Pinpoint the cell where the given text exists, returning its [X, Y] midpoint coordinate. 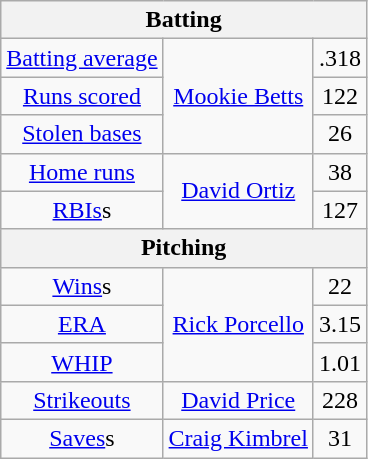
22 [340, 286]
Mookie Betts [238, 96]
Winss [82, 286]
127 [340, 210]
Batting average [82, 58]
Runs scored [82, 96]
Craig Kimbrel [238, 438]
26 [340, 134]
ERA [82, 324]
3.15 [340, 324]
228 [340, 400]
Pitching [184, 248]
David Ortiz [238, 191]
WHIP [82, 362]
122 [340, 96]
David Price [238, 400]
Batting [184, 20]
38 [340, 172]
31 [340, 438]
Stolen bases [82, 134]
Rick Porcello [238, 324]
Strikeouts [82, 400]
Savess [82, 438]
RBIss [82, 210]
.318 [340, 58]
1.01 [340, 362]
Home runs [82, 172]
